Extract the (X, Y) coordinate from the center of the cell holding the provided text.  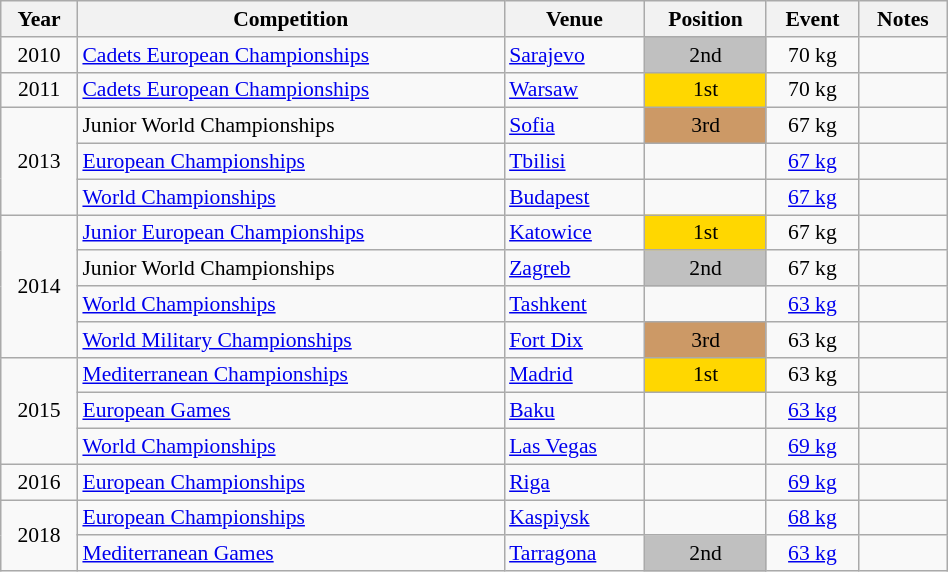
2010 (40, 55)
Riga (574, 482)
Competition (290, 19)
Mediterranean Games (290, 554)
Event (812, 19)
Budapest (574, 197)
Venue (574, 19)
2018 (40, 536)
Notes (902, 19)
Zagreb (574, 269)
Kaspiysk (574, 518)
Warsaw (574, 90)
Junior European Championships (290, 233)
Tarragona (574, 554)
2013 (40, 162)
Las Vegas (574, 447)
2011 (40, 90)
2015 (40, 410)
2014 (40, 286)
Fort Dix (574, 340)
Mediterranean Championships (290, 375)
World Military Championships (290, 340)
Sarajevo (574, 55)
Tashkent (574, 304)
Tbilisi (574, 162)
2016 (40, 482)
68 kg (812, 518)
European Games (290, 411)
Baku (574, 411)
Position (706, 19)
Madrid (574, 375)
Year (40, 19)
Katowice (574, 233)
Sofia (574, 126)
